Identify which cell holds the provided text, then report its (x, y) central coordinate. 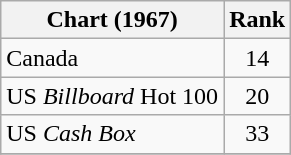
20 (258, 96)
33 (258, 134)
US Cash Box (112, 134)
Chart (1967) (112, 20)
14 (258, 58)
Rank (258, 20)
US Billboard Hot 100 (112, 96)
Canada (112, 58)
